Search for the cell housing the specified text and yield its (X, Y) center coordinate. 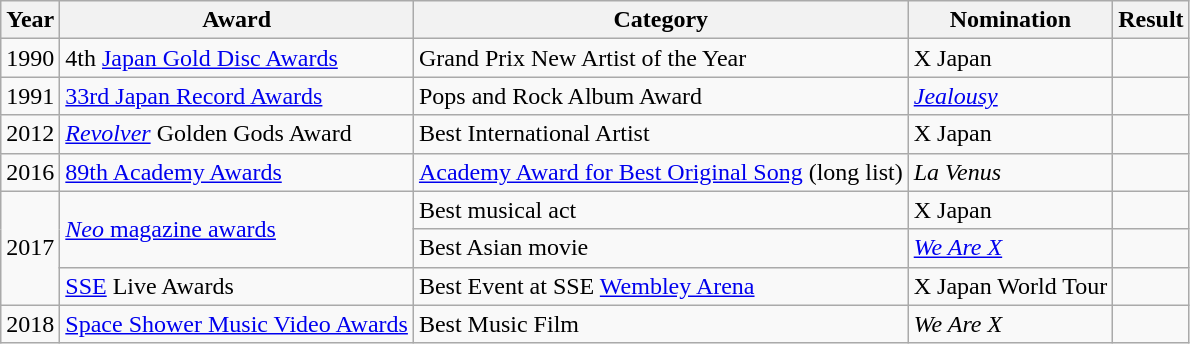
Best Asian movie (660, 248)
Jealousy (1010, 96)
La Venus (1010, 172)
SSE Live Awards (237, 286)
1990 (30, 58)
Revolver Golden Gods Award (237, 134)
2012 (30, 134)
Academy Award for Best Original Song (long list) (660, 172)
33rd Japan Record Awards (237, 96)
Result (1151, 20)
Year (30, 20)
89th Academy Awards (237, 172)
Best musical act (660, 210)
Nomination (1010, 20)
Neo magazine awards (237, 229)
2018 (30, 324)
1991 (30, 96)
Best Event at SSE Wembley Arena (660, 286)
Grand Prix New Artist of the Year (660, 58)
Best Music Film (660, 324)
Pops and Rock Album Award (660, 96)
X Japan World Tour (1010, 286)
2017 (30, 248)
Space Shower Music Video Awards (237, 324)
4th Japan Gold Disc Awards (237, 58)
Category (660, 20)
Award (237, 20)
Best International Artist (660, 134)
2016 (30, 172)
